Output the (x, y) coordinate of the center of the cell containing the given text.  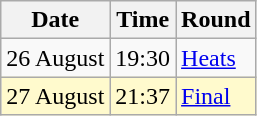
21:37 (143, 96)
19:30 (143, 58)
Time (143, 20)
26 August (56, 58)
27 August (56, 96)
Date (56, 20)
Final (216, 96)
Round (216, 20)
Heats (216, 58)
